Locate the cell with the specified text and output its [X, Y] center coordinate. 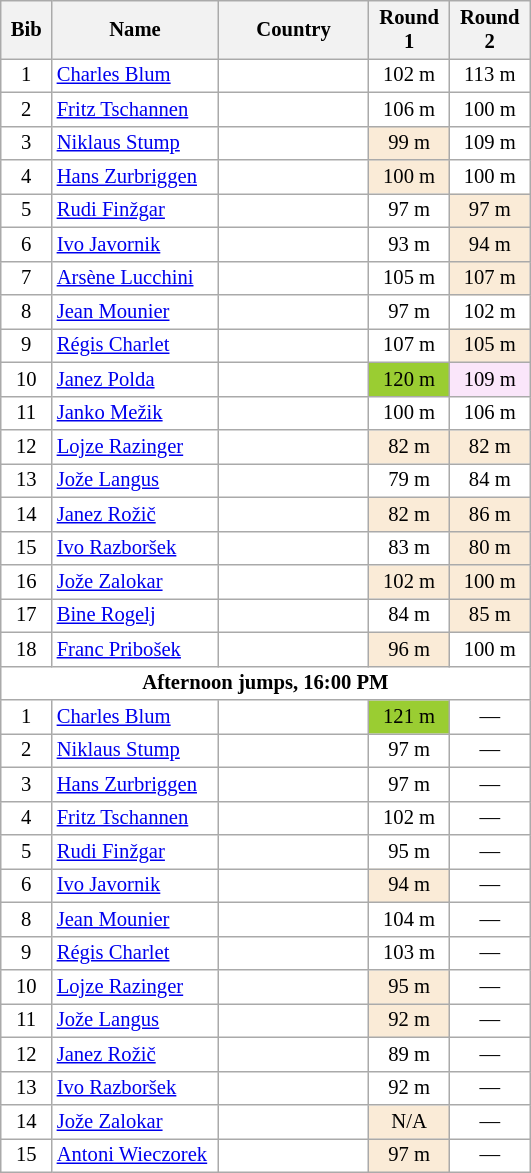
7 [26, 278]
Round 1 [410, 29]
99 m [410, 143]
16 [26, 581]
Round 2 [490, 29]
Franc Pribošek [135, 649]
93 m [410, 244]
Bib [26, 29]
86 m [490, 514]
104 m [410, 919]
113 m [490, 75]
89 m [410, 1054]
Bine Rogelj [135, 615]
85 m [490, 615]
83 m [410, 548]
17 [26, 615]
121 m [410, 717]
18 [26, 649]
96 m [410, 649]
79 m [410, 480]
Janez Polda [135, 379]
120 m [410, 379]
Name [135, 29]
N/A [410, 1121]
Afternoon jumps, 16:00 PM [266, 683]
80 m [490, 548]
Country [294, 29]
Janko Mežik [135, 413]
Arsène Lucchini [135, 278]
103 m [410, 953]
Antoni Wieczorek [135, 1155]
